Determine the (X, Y) coordinate at the center of the cell enclosing the given text.  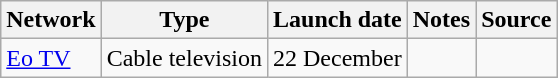
Eo TV (51, 58)
Cable television (184, 58)
Source (516, 20)
Type (184, 20)
Network (51, 20)
Notes (441, 20)
22 December (337, 58)
Launch date (337, 20)
